From the cell containing the given text, extract its center point as (x, y) coordinate. 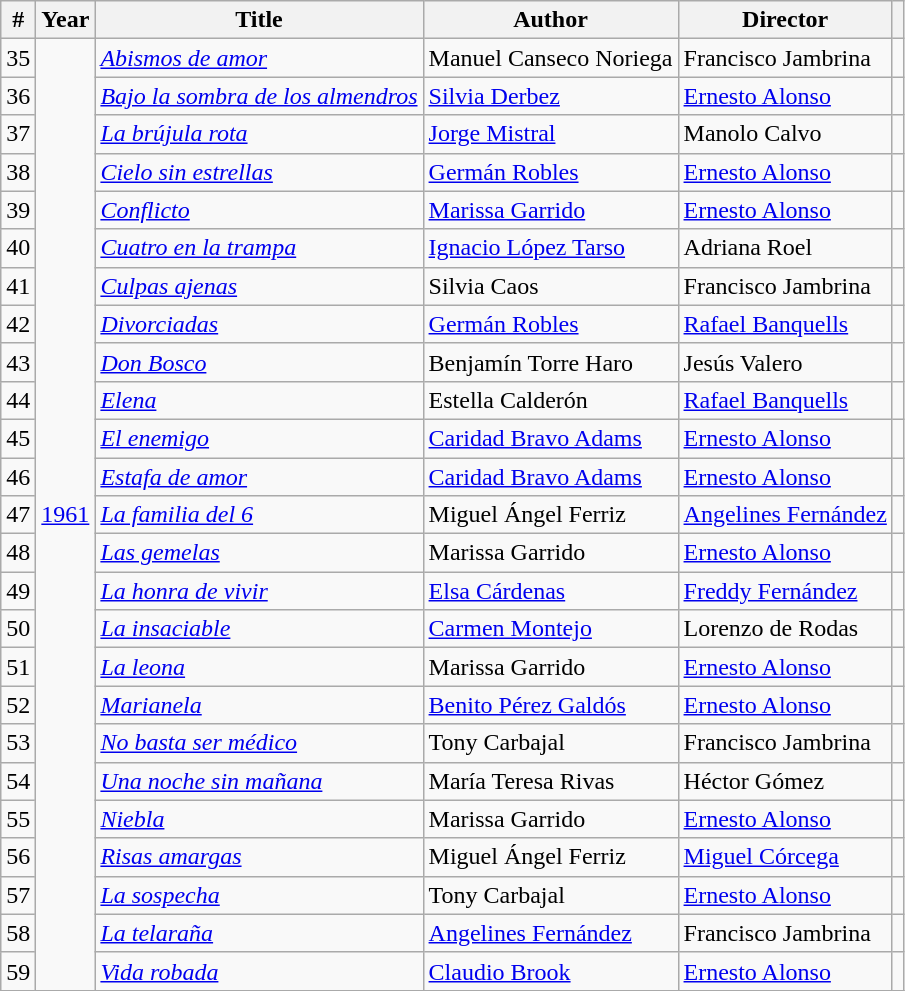
La honra de vivir (259, 591)
55 (18, 819)
Claudio Brook (550, 971)
Director (785, 20)
35 (18, 58)
39 (18, 210)
38 (18, 172)
Cuatro en la trampa (259, 248)
Manolo Calvo (785, 134)
Divorciadas (259, 324)
Culpas ajenas (259, 286)
Benito Pérez Galdós (550, 705)
48 (18, 553)
57 (18, 895)
Héctor Gómez (785, 781)
No basta ser médico (259, 743)
43 (18, 362)
# (18, 20)
Abismos de amor (259, 58)
49 (18, 591)
1961 (66, 515)
52 (18, 705)
Risas amargas (259, 857)
56 (18, 857)
Jesús Valero (785, 362)
42 (18, 324)
47 (18, 515)
Conflicto (259, 210)
Bajo la sombra de los almendros (259, 96)
Don Bosco (259, 362)
El enemigo (259, 438)
51 (18, 667)
40 (18, 248)
Author (550, 20)
Benjamín Torre Haro (550, 362)
Title (259, 20)
41 (18, 286)
Carmen Montejo (550, 629)
44 (18, 400)
54 (18, 781)
Year (66, 20)
45 (18, 438)
Cielo sin estrellas (259, 172)
Ignacio López Tarso (550, 248)
37 (18, 134)
Lorenzo de Rodas (785, 629)
Jorge Mistral (550, 134)
Freddy Fernández (785, 591)
Estafa de amor (259, 477)
53 (18, 743)
Manuel Canseco Noriega (550, 58)
Adriana Roel (785, 248)
La leona (259, 667)
59 (18, 971)
La sospecha (259, 895)
Silvia Caos (550, 286)
Las gemelas (259, 553)
Niebla (259, 819)
36 (18, 96)
Elena (259, 400)
La familia del 6 (259, 515)
Una noche sin mañana (259, 781)
Vida robada (259, 971)
Miguel Córcega (785, 857)
María Teresa Rivas (550, 781)
Estella Calderón (550, 400)
Marianela (259, 705)
Silvia Derbez (550, 96)
58 (18, 933)
La telaraña (259, 933)
La brújula rota (259, 134)
46 (18, 477)
50 (18, 629)
La insaciable (259, 629)
Elsa Cárdenas (550, 591)
